Identify which cell holds the provided text, then report its (X, Y) central coordinate. 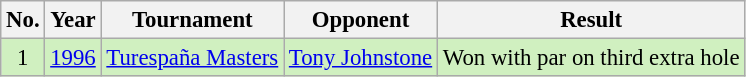
Turespaña Masters (192, 58)
Won with par on third extra hole (590, 58)
1 (23, 58)
Tournament (192, 20)
Result (590, 20)
No. (23, 20)
Tony Johnstone (361, 58)
Year (73, 20)
Opponent (361, 20)
1996 (73, 58)
